Pinpoint the cell where the given text exists, returning its [x, y] midpoint coordinate. 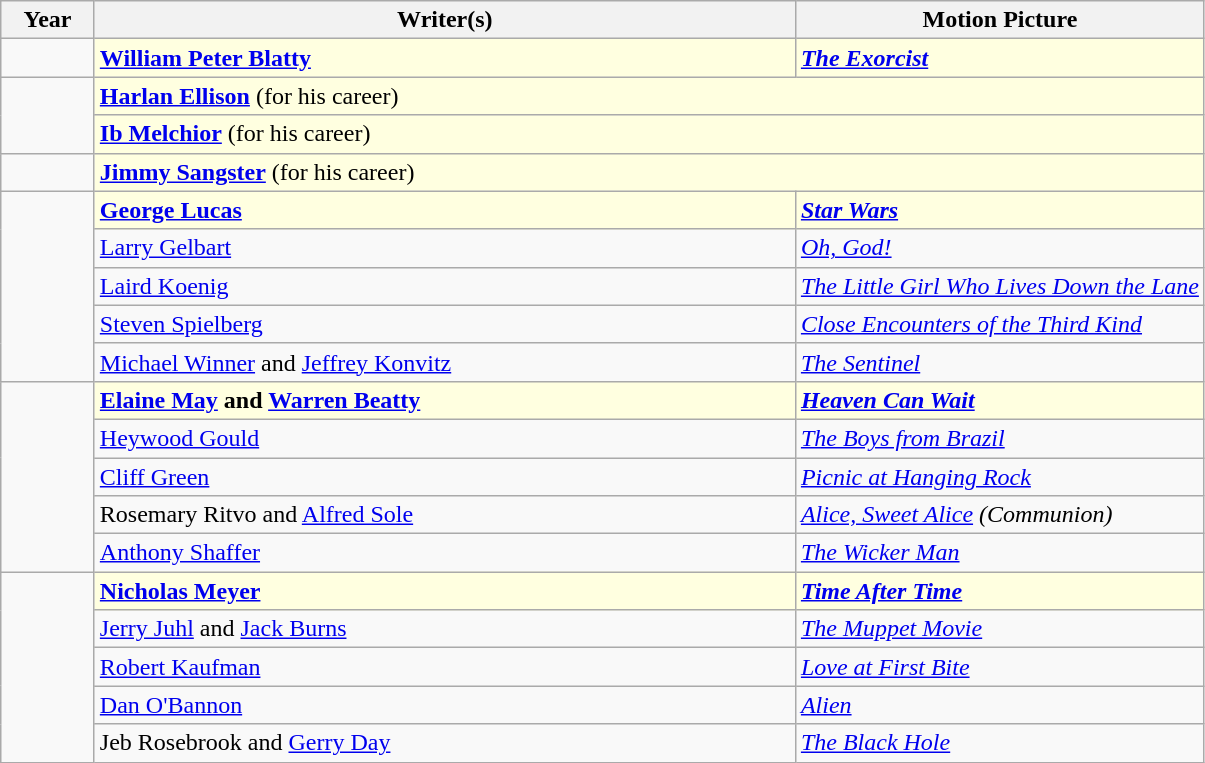
Laird Koenig [444, 286]
The Muppet Movie [1000, 629]
Oh, God! [1000, 248]
Star Wars [1000, 210]
The Sentinel [1000, 362]
Elaine May and Warren Beatty [444, 400]
Larry Gelbart [444, 248]
Rosemary Ritvo and Alfred Sole [444, 515]
Cliff Green [444, 477]
Alien [1000, 705]
The Little Girl Who Lives Down the Lane [1000, 286]
Dan O'Bannon [444, 705]
Alice, Sweet Alice (Communion) [1000, 515]
Jeb Rosebrook and Gerry Day [444, 743]
Nicholas Meyer [444, 591]
The Black Hole [1000, 743]
Jerry Juhl and Jack Burns [444, 629]
Harlan Ellison (for his career) [649, 96]
Year [48, 20]
Writer(s) [444, 20]
The Exorcist [1000, 58]
Steven Spielberg [444, 324]
The Boys from Brazil [1000, 438]
Time After Time [1000, 591]
Jimmy Sangster (for his career) [649, 172]
Ib Melchior (for his career) [649, 134]
George Lucas [444, 210]
Michael Winner and Jeffrey Konvitz [444, 362]
Close Encounters of the Third Kind [1000, 324]
Heaven Can Wait [1000, 400]
Picnic at Hanging Rock [1000, 477]
Motion Picture [1000, 20]
Anthony Shaffer [444, 553]
Robert Kaufman [444, 667]
The Wicker Man [1000, 553]
William Peter Blatty [444, 58]
Heywood Gould [444, 438]
Love at First Bite [1000, 667]
